Return the [X, Y] coordinate for the center point of the cell that contains the specified text.  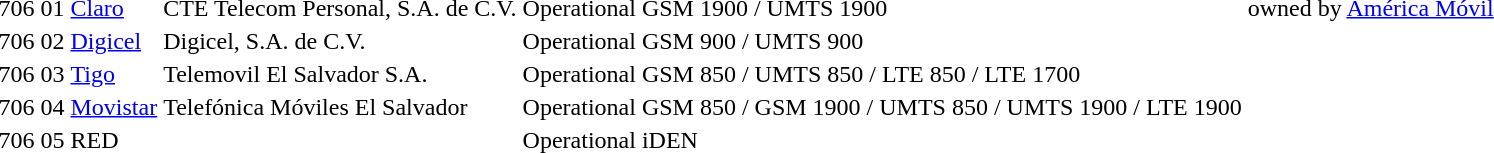
Telefónica Móviles El Salvador [340, 107]
Tigo [114, 74]
02 [52, 41]
GSM 850 / UMTS 850 / LTE 850 / LTE 1700 [942, 74]
GSM 900 / UMTS 900 [942, 41]
Digicel, S.A. de C.V. [340, 41]
Digicel [114, 41]
04 [52, 107]
GSM 850 / GSM 1900 / UMTS 850 / UMTS 1900 / LTE 1900 [942, 107]
03 [52, 74]
Movistar [114, 107]
Telemovil El Salvador S.A. [340, 74]
